Extract the (X, Y) coordinate from the center of the cell holding the provided text.  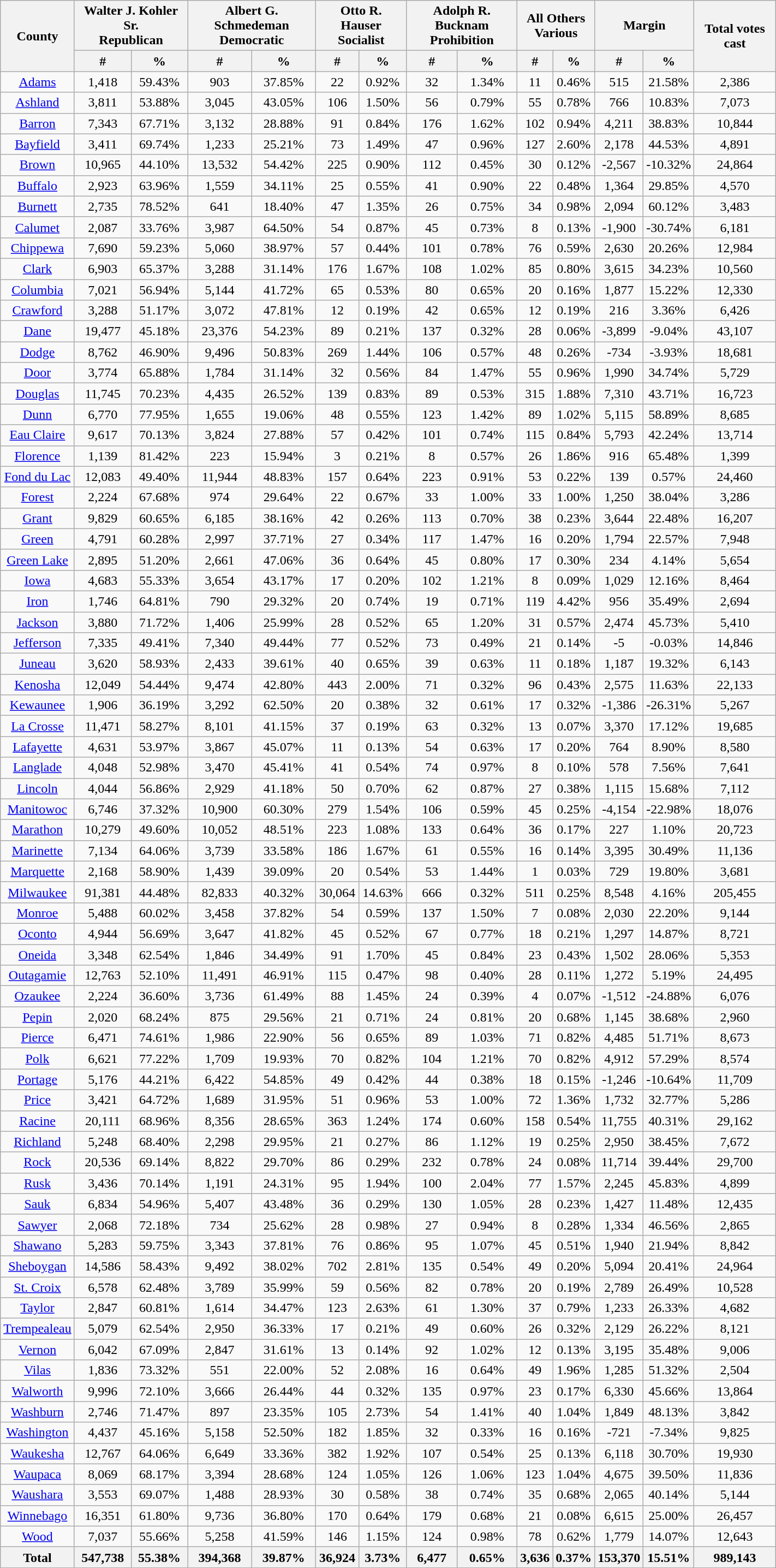
3,736 (219, 996)
49.60% (159, 830)
44.10% (159, 165)
7,134 (103, 851)
26.22% (669, 1329)
0.33% (487, 1433)
1,502 (619, 955)
54.96% (159, 1204)
72.18% (159, 1225)
6,181 (735, 227)
Adolph R. BucknamProhibition (462, 26)
5,248 (103, 1142)
Margin (644, 26)
Juneau (37, 664)
25.21% (284, 144)
2.73% (383, 1412)
78.52% (159, 206)
24,964 (735, 1266)
7,073 (735, 103)
126 (432, 1474)
2,129 (619, 1329)
29,162 (735, 1121)
6,422 (219, 1079)
Columbia (37, 290)
875 (219, 1017)
0.73% (487, 227)
Waushara (37, 1495)
30.49% (669, 851)
62.48% (159, 1287)
20,111 (103, 1121)
59.75% (159, 1245)
10,844 (735, 123)
14.87% (669, 934)
7,112 (735, 788)
113 (432, 518)
Lafayette (37, 747)
45.07% (284, 747)
-10.32% (669, 165)
3,072 (219, 311)
Total votes cast (735, 36)
2,065 (619, 1495)
12,763 (103, 976)
19,685 (735, 726)
10,900 (219, 809)
2,020 (103, 1017)
0.12% (574, 165)
17.12% (669, 726)
2.08% (383, 1370)
0.92% (383, 82)
69.14% (159, 1162)
158 (535, 1121)
0.39% (487, 996)
15.51% (669, 1557)
974 (219, 497)
37.85% (284, 82)
8,721 (735, 934)
1,399 (735, 456)
43,107 (735, 331)
33.58% (284, 851)
98 (432, 976)
1.86% (574, 456)
4,437 (103, 1433)
0.09% (574, 580)
60.65% (159, 518)
Price (37, 1100)
46.56% (669, 1225)
1.24% (383, 1121)
7,948 (735, 539)
157 (337, 477)
21.58% (669, 82)
35.99% (284, 1287)
Portage (37, 1079)
1,139 (103, 456)
7,340 (219, 643)
Grant (37, 518)
43.17% (284, 580)
394,368 (219, 1557)
2,386 (735, 82)
45.41% (284, 768)
3,615 (619, 269)
269 (337, 352)
1.42% (487, 414)
16,723 (735, 394)
7 (535, 913)
38.83% (669, 123)
0.34% (383, 539)
35.48% (669, 1350)
6,042 (103, 1350)
8,121 (735, 1329)
0.47% (383, 976)
2.00% (383, 685)
Waukesha (37, 1453)
7,672 (735, 1142)
-734 (619, 352)
Marquette (37, 871)
1.45% (383, 996)
9,496 (219, 352)
53.88% (159, 103)
12,083 (103, 477)
-3.93% (669, 352)
127 (535, 144)
-24.88% (669, 996)
100 (432, 1183)
49.41% (159, 643)
11.48% (669, 1204)
52.50% (284, 1433)
6,185 (219, 518)
80 (432, 290)
702 (337, 1266)
4.16% (669, 892)
48.51% (284, 830)
8,673 (735, 1038)
59 (337, 1287)
35 (535, 1495)
382 (337, 1453)
Clark (37, 269)
38.04% (669, 497)
0.40% (487, 976)
0.15% (574, 1079)
3,636 (535, 1557)
2,997 (219, 539)
1,364 (619, 186)
41.15% (284, 726)
10,279 (103, 830)
3,654 (219, 580)
2,030 (619, 913)
Burnett (37, 206)
Calumet (37, 227)
14,846 (735, 643)
1,990 (619, 373)
6,118 (619, 1453)
0.86% (383, 1245)
3,644 (619, 518)
6,621 (103, 1059)
85 (535, 269)
Oneida (37, 955)
Kewaunee (37, 705)
37.71% (284, 539)
45.73% (669, 622)
133 (432, 830)
54.23% (284, 331)
1.96% (574, 1370)
27.88% (284, 435)
26.49% (669, 1287)
64.50% (284, 227)
443 (337, 685)
6,477 (432, 1557)
0.46% (574, 82)
3,867 (219, 747)
12,984 (735, 248)
766 (619, 103)
Chippewa (37, 248)
28.06% (669, 955)
40.31% (669, 1121)
51 (337, 1100)
22.48% (669, 518)
0.61% (487, 705)
63.96% (159, 186)
-30.74% (669, 227)
8,685 (735, 414)
4.14% (669, 560)
4,435 (219, 394)
4,891 (735, 144)
0.30% (574, 560)
60.02% (159, 913)
3,395 (619, 851)
1,427 (619, 1204)
547,738 (103, 1557)
82 (432, 1287)
28.93% (284, 1495)
1,986 (219, 1038)
36.80% (284, 1516)
5,060 (219, 248)
72.10% (159, 1391)
9,829 (103, 518)
2,923 (103, 186)
64.81% (159, 601)
14.63% (383, 892)
11,709 (735, 1079)
61.49% (284, 996)
916 (619, 456)
48.83% (284, 477)
0.22% (574, 477)
Vernon (37, 1350)
1,187 (619, 664)
8,548 (619, 892)
182 (337, 1433)
6,770 (103, 414)
11,836 (735, 1474)
70.13% (159, 435)
9,996 (103, 1391)
4,912 (619, 1059)
Walter J. Kohler Sr.Republican (131, 26)
6,076 (735, 996)
11,471 (103, 726)
2,929 (219, 788)
57.29% (669, 1059)
1,836 (103, 1370)
25.62% (284, 1225)
5,283 (103, 1245)
78 (535, 1536)
11,714 (619, 1162)
2,960 (735, 1017)
0.48% (574, 186)
153,370 (619, 1557)
Bayfield (37, 144)
3,370 (619, 726)
5,286 (735, 1100)
1.34% (487, 82)
112 (432, 165)
33.76% (159, 227)
3,132 (219, 123)
3,411 (103, 144)
County (37, 36)
26.52% (284, 394)
36.33% (284, 1329)
2,068 (103, 1225)
51.17% (159, 311)
49.40% (159, 477)
Green Lake (37, 560)
52 (337, 1370)
5,729 (735, 373)
67 (432, 934)
-9.04% (669, 331)
3 (337, 456)
216 (619, 311)
4,675 (619, 1474)
71.47% (159, 1412)
0.03% (574, 871)
40.14% (669, 1495)
764 (619, 747)
96 (535, 685)
Oconto (37, 934)
1.07% (487, 1245)
363 (337, 1121)
20.41% (669, 1266)
Ozaukee (37, 996)
6,903 (103, 269)
-1,386 (619, 705)
56.94% (159, 290)
6,578 (103, 1287)
2.63% (383, 1308)
1,746 (103, 601)
8,356 (219, 1121)
Brown (37, 165)
51.71% (669, 1038)
39.09% (284, 871)
-1,512 (619, 996)
81.42% (159, 456)
39.61% (284, 664)
6,471 (103, 1038)
Marathon (37, 830)
0.51% (574, 1245)
29.64% (284, 497)
18,681 (735, 352)
3,681 (735, 871)
3.73% (383, 1557)
5,115 (619, 414)
1,614 (219, 1308)
50.83% (284, 352)
1,849 (619, 1412)
Iron (37, 601)
105 (337, 1412)
29.95% (284, 1142)
60.30% (284, 809)
38.45% (669, 1142)
3,286 (735, 497)
666 (432, 892)
15.94% (284, 456)
Total (37, 1557)
Jefferson (37, 643)
2,504 (735, 1370)
8,842 (735, 1245)
Dane (37, 331)
Richland (37, 1142)
68.40% (159, 1142)
20,536 (103, 1162)
6,746 (103, 809)
1,784 (219, 373)
Pepin (37, 1017)
Wood (37, 1536)
7,310 (619, 394)
2,630 (619, 248)
3,880 (103, 622)
Milwaukee (37, 892)
0.28% (574, 1225)
0.75% (487, 206)
46.90% (159, 352)
9,492 (219, 1266)
26.33% (669, 1308)
Dunn (37, 414)
1.35% (383, 206)
37.32% (159, 809)
1,029 (619, 580)
3,394 (219, 1474)
Outagamie (37, 976)
6,143 (735, 664)
19.32% (669, 664)
1,732 (619, 1100)
3,739 (219, 851)
19.06% (284, 414)
7,037 (103, 1536)
22.00% (284, 1370)
44.53% (669, 144)
58.89% (669, 414)
56.69% (159, 934)
7,021 (103, 290)
45.18% (159, 331)
70.14% (159, 1183)
33.36% (284, 1453)
205,455 (735, 892)
0.77% (487, 934)
7.56% (669, 768)
6,649 (219, 1453)
24,864 (735, 165)
67.09% (159, 1350)
28.68% (284, 1474)
Albert G. SchmedemanDemocratic (252, 26)
2,474 (619, 622)
3,553 (103, 1495)
1.36% (574, 1100)
-5 (619, 643)
2.81% (383, 1266)
1,418 (103, 82)
1.92% (383, 1453)
1,794 (619, 539)
1,846 (219, 955)
58.27% (159, 726)
12.16% (669, 580)
68.17% (159, 1474)
21.94% (669, 1245)
2,735 (103, 206)
58.43% (159, 1266)
3,666 (219, 1391)
19.80% (669, 871)
Pierce (37, 1038)
2,298 (219, 1142)
18,076 (735, 809)
225 (337, 165)
35.49% (669, 601)
Buffalo (37, 186)
55.38% (159, 1557)
49.44% (284, 643)
3,045 (219, 103)
0.10% (574, 768)
12,767 (103, 1453)
74.61% (159, 1038)
62 (432, 788)
Adams (37, 82)
69.07% (159, 1495)
6,330 (619, 1391)
82,833 (219, 892)
62.50% (284, 705)
77.22% (159, 1059)
-721 (619, 1433)
47.06% (284, 560)
36,924 (337, 1557)
-10.64% (669, 1079)
29,700 (735, 1162)
3,647 (219, 934)
4,044 (103, 788)
1,689 (219, 1100)
1,488 (219, 1495)
117 (432, 539)
67.68% (159, 497)
58.90% (159, 871)
31.95% (284, 1100)
3,774 (103, 373)
43.05% (284, 103)
39.44% (669, 1162)
5,410 (735, 622)
54.42% (284, 165)
11,944 (219, 477)
9,006 (735, 1350)
0.45% (487, 165)
3,348 (103, 955)
1.85% (383, 1433)
29.32% (284, 601)
5,176 (103, 1079)
52.98% (159, 768)
6,615 (619, 1516)
13,532 (219, 165)
11,136 (735, 851)
4,211 (619, 123)
67.71% (159, 123)
3,436 (103, 1183)
8,464 (735, 580)
22.57% (669, 539)
1,906 (103, 705)
31 (535, 622)
65.48% (669, 456)
1,709 (219, 1059)
-26.31% (669, 705)
73.32% (159, 1370)
La Crosse (37, 726)
5,158 (219, 1433)
60.28% (159, 539)
903 (219, 82)
3,824 (219, 435)
4,944 (103, 934)
70.23% (159, 394)
65.37% (159, 269)
0.37% (574, 1557)
1,877 (619, 290)
47.81% (284, 311)
1,406 (219, 622)
186 (337, 851)
18.40% (284, 206)
53.97% (159, 747)
32.77% (669, 1100)
4,485 (619, 1038)
77.95% (159, 414)
Green (37, 539)
-22.98% (669, 809)
5,793 (619, 435)
8,069 (103, 1474)
1,191 (219, 1183)
84 (432, 373)
50 (337, 788)
16,207 (735, 518)
60.81% (159, 1308)
88 (337, 996)
232 (432, 1162)
30,064 (337, 892)
Langlade (37, 768)
Walworth (37, 1391)
-2,567 (619, 165)
36.60% (159, 996)
2.60% (574, 144)
Fond du Lac (37, 477)
31.61% (284, 1350)
Eau Claire (37, 435)
1,272 (619, 976)
9,736 (219, 1516)
38.68% (669, 1017)
44.21% (159, 1079)
1,655 (219, 414)
3,458 (219, 913)
46.91% (284, 976)
Polk (37, 1059)
1.94% (383, 1183)
511 (535, 892)
28.88% (284, 123)
170 (337, 1516)
734 (219, 1225)
5.19% (669, 976)
8,101 (219, 726)
36.19% (159, 705)
7,335 (103, 643)
41.72% (284, 290)
1,145 (619, 1017)
28.65% (284, 1121)
2.04% (487, 1183)
23,376 (219, 331)
68.24% (159, 1017)
58.93% (159, 664)
315 (535, 394)
1.41% (487, 1412)
2,865 (735, 1225)
55.66% (159, 1536)
2,094 (619, 206)
1.08% (383, 830)
2,245 (619, 1183)
54.85% (284, 1079)
989,143 (735, 1557)
43.48% (284, 1204)
26,457 (735, 1516)
10,528 (735, 1287)
9,474 (219, 685)
641 (219, 206)
6,834 (103, 1204)
15.68% (669, 788)
Shawano (37, 1245)
Door (37, 373)
29.85% (669, 186)
13,714 (735, 435)
42.24% (669, 435)
119 (535, 601)
91,381 (103, 892)
3.36% (669, 311)
52.10% (159, 976)
2,694 (735, 601)
-3,899 (619, 331)
2,789 (619, 1287)
Vilas (37, 1370)
37.81% (284, 1245)
Manitowoc (37, 809)
0.91% (487, 477)
3,483 (735, 206)
0.62% (574, 1536)
Rusk (37, 1183)
3,987 (219, 227)
7,641 (735, 768)
12,049 (103, 685)
227 (619, 830)
5,079 (103, 1329)
Ashland (37, 103)
10,560 (735, 269)
19,930 (735, 1453)
38.02% (284, 1266)
8,822 (219, 1162)
34.74% (669, 373)
64.72% (159, 1100)
3,811 (103, 103)
5,353 (735, 955)
1.12% (487, 1142)
34.47% (284, 1308)
1.62% (487, 123)
790 (219, 601)
10,965 (103, 165)
56.86% (159, 788)
Washington (37, 1433)
0.81% (487, 1017)
4,631 (103, 747)
Waupaca (37, 1474)
19,477 (103, 331)
2,661 (219, 560)
2,087 (103, 227)
20,723 (735, 830)
-4,154 (619, 809)
43.71% (669, 394)
551 (219, 1370)
Iowa (37, 580)
22.20% (669, 913)
2,746 (103, 1412)
-7.34% (669, 1433)
1,250 (619, 497)
729 (619, 871)
20.26% (669, 248)
4,683 (103, 580)
39.50% (669, 1474)
11,491 (219, 976)
9,144 (735, 913)
4,048 (103, 768)
5,407 (219, 1204)
2,575 (619, 685)
44.48% (159, 892)
4,570 (735, 186)
8,580 (735, 747)
0.58% (383, 1495)
40.32% (284, 892)
St. Croix (37, 1287)
1,439 (219, 871)
41.82% (284, 934)
30.70% (669, 1453)
39 (432, 664)
0.49% (487, 643)
Monroe (37, 913)
11.63% (669, 685)
4 (535, 996)
1,285 (619, 1370)
Winnebago (37, 1516)
1.57% (574, 1183)
5,488 (103, 913)
14.07% (669, 1536)
71.72% (159, 622)
2,168 (103, 871)
12,330 (735, 290)
72 (535, 1100)
26.44% (284, 1391)
Kenosha (37, 685)
Douglas (37, 394)
3,292 (219, 705)
25.99% (284, 622)
1.03% (487, 1038)
-1,900 (619, 227)
174 (432, 1121)
897 (219, 1412)
42.80% (284, 685)
578 (619, 768)
0.44% (383, 248)
34.23% (669, 269)
1,115 (619, 788)
1,297 (619, 934)
92 (432, 1350)
34.11% (284, 186)
1.54% (383, 809)
54.44% (159, 685)
63 (432, 726)
107 (432, 1453)
16,351 (103, 1516)
68.96% (159, 1121)
1.15% (383, 1536)
51.20% (159, 560)
Sawyer (37, 1225)
1,559 (219, 186)
2,433 (219, 664)
4,899 (735, 1183)
8,574 (735, 1059)
1.49% (383, 144)
5,654 (735, 560)
8,762 (103, 352)
34.49% (284, 955)
59.23% (159, 248)
0.06% (574, 331)
51.32% (669, 1370)
19.93% (284, 1059)
3,470 (219, 768)
1.10% (669, 830)
45.83% (669, 1183)
4,791 (103, 539)
14,586 (103, 1266)
38.97% (284, 248)
2,895 (103, 560)
Sheboygan (37, 1266)
Washburn (37, 1412)
9,617 (103, 435)
29.56% (284, 1017)
1,334 (619, 1225)
515 (619, 82)
104 (432, 1059)
12,435 (735, 1204)
9,825 (735, 1433)
15.22% (669, 290)
4,682 (735, 1308)
2,178 (619, 144)
1 (535, 871)
29.70% (284, 1162)
22.90% (284, 1038)
11,755 (619, 1121)
59.43% (159, 82)
Barron (37, 123)
22,133 (735, 685)
Taylor (37, 1308)
3,842 (735, 1412)
1,779 (619, 1536)
Marinette (37, 851)
956 (619, 601)
41.59% (284, 1536)
179 (432, 1516)
24,460 (735, 477)
3,421 (103, 1100)
0.11% (574, 976)
39.87% (284, 1557)
25.00% (669, 1516)
Racine (37, 1121)
24,495 (735, 976)
Lincoln (37, 788)
45.16% (159, 1433)
234 (619, 560)
108 (432, 269)
23.35% (284, 1412)
41.18% (284, 788)
-1,246 (619, 1079)
Florence (37, 456)
0.83% (383, 394)
0.67% (383, 497)
1.70% (383, 955)
Trempealeau (37, 1329)
74 (432, 768)
69.74% (159, 144)
61.80% (159, 1516)
Sauk (37, 1204)
5,258 (219, 1536)
130 (432, 1204)
3,789 (219, 1287)
45.66% (669, 1391)
Forest (37, 497)
10,052 (219, 830)
6,426 (735, 311)
48.13% (669, 1412)
60.12% (669, 206)
55.33% (159, 580)
3,620 (103, 664)
34 (535, 206)
146 (337, 1536)
279 (337, 809)
12,643 (735, 1536)
24.31% (284, 1183)
1,940 (619, 1245)
3,195 (619, 1350)
0.18% (574, 664)
13,864 (735, 1391)
11,745 (103, 394)
7,690 (103, 248)
1.30% (487, 1308)
Jackson (37, 622)
38.16% (284, 518)
Rock (37, 1162)
65.88% (159, 373)
5,094 (619, 1266)
0.27% (383, 1142)
Dodge (37, 352)
37.82% (284, 913)
4.42% (574, 601)
1.20% (487, 622)
Crawford (37, 311)
5,267 (735, 705)
3,343 (219, 1245)
8.90% (669, 747)
Otto R. HauserSocialist (361, 26)
1.06% (487, 1474)
1.88% (574, 394)
-0.03% (669, 643)
7,343 (103, 123)
All OthersVarious (556, 26)
10.83% (669, 103)
